Output the (X, Y) coordinate of the center of the cell containing the given text.  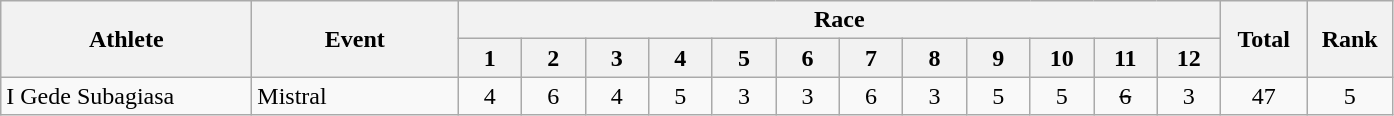
Rank (1350, 39)
Race (840, 20)
Mistral (355, 96)
I Gede Subagiasa (126, 96)
1 (490, 58)
11 (1126, 58)
8 (935, 58)
Total (1264, 39)
12 (1189, 58)
10 (1062, 58)
Event (355, 39)
Athlete (126, 39)
2 (553, 58)
7 (871, 58)
9 (998, 58)
47 (1264, 96)
